Capture the cell that displays the provided text and extract its [X, Y] central coordinate. 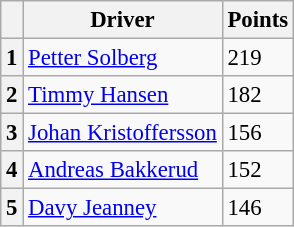
3 [12, 133]
146 [258, 208]
152 [258, 170]
156 [258, 133]
Johan Kristoffersson [122, 133]
4 [12, 170]
1 [12, 58]
182 [258, 95]
Timmy Hansen [122, 95]
Driver [122, 20]
2 [12, 95]
Petter Solberg [122, 58]
219 [258, 58]
5 [12, 208]
Points [258, 20]
Davy Jeanney [122, 208]
Andreas Bakkerud [122, 170]
